Output the (x, y) coordinate of the center of the cell containing the given text.  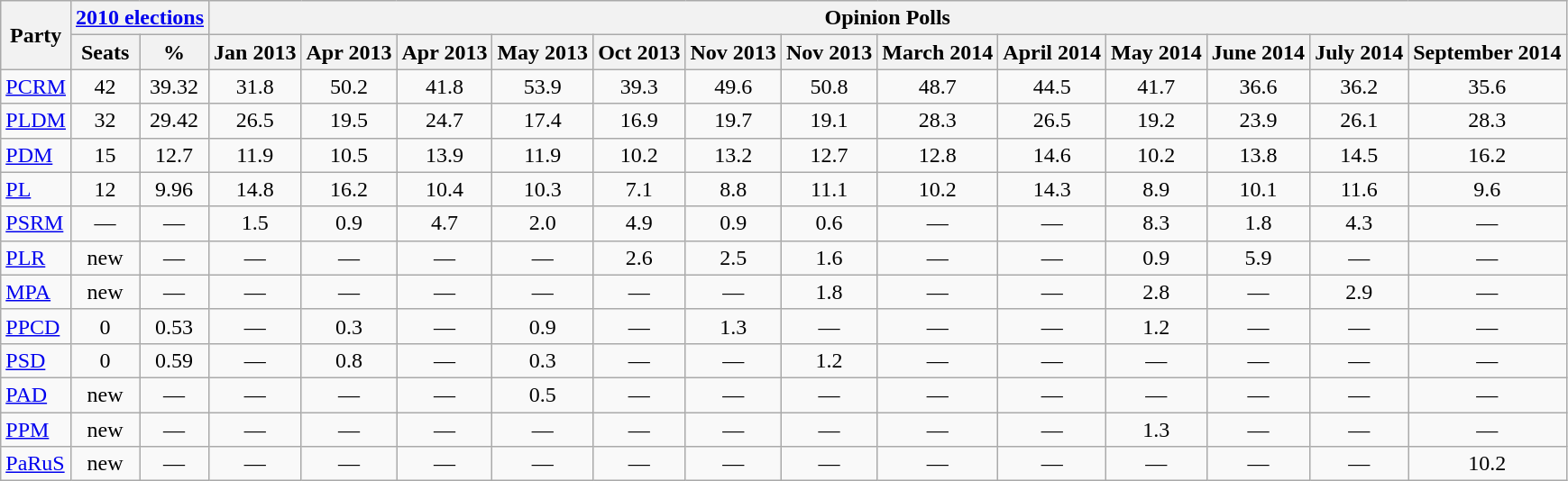
48.7 (938, 86)
32 (105, 121)
24.7 (445, 121)
19.7 (733, 121)
14.5 (1360, 155)
14.8 (255, 189)
10.3 (543, 189)
4.3 (1360, 223)
March 2014 (938, 52)
9.6 (1488, 189)
4.7 (445, 223)
14.6 (1052, 155)
44.5 (1052, 86)
July 2014 (1360, 52)
2.5 (733, 258)
36.6 (1258, 86)
PaRuS (36, 464)
September 2014 (1488, 52)
13.2 (733, 155)
36.2 (1360, 86)
PCRM (36, 86)
PPCD (36, 326)
17.4 (543, 121)
41.8 (445, 86)
PSD (36, 360)
19.1 (829, 121)
31.8 (255, 86)
10.4 (445, 189)
PDM (36, 155)
35.6 (1488, 86)
16.9 (639, 121)
May 2013 (543, 52)
13.8 (1258, 155)
39.3 (639, 86)
Party (36, 35)
23.9 (1258, 121)
PL (36, 189)
15 (105, 155)
12.8 (938, 155)
PAD (36, 395)
19.2 (1157, 121)
PLDM (36, 121)
9.96 (175, 189)
Jan 2013 (255, 52)
50.2 (349, 86)
13.9 (445, 155)
Opinion Polls (887, 18)
11.1 (829, 189)
53.9 (543, 86)
5.9 (1258, 258)
2.6 (639, 258)
26.1 (1360, 121)
42 (105, 86)
12 (105, 189)
4.9 (639, 223)
0.8 (349, 360)
49.6 (733, 86)
8.9 (1157, 189)
8.3 (1157, 223)
50.8 (829, 86)
% (175, 52)
1.5 (255, 223)
Seats (105, 52)
0.53 (175, 326)
PLR (36, 258)
June 2014 (1258, 52)
14.3 (1052, 189)
8.8 (733, 189)
2.9 (1360, 292)
PPM (36, 430)
29.42 (175, 121)
7.1 (639, 189)
2.0 (543, 223)
10.5 (349, 155)
2010 elections (141, 18)
39.32 (175, 86)
May 2014 (1157, 52)
April 2014 (1052, 52)
0.5 (543, 395)
PSRM (36, 223)
41.7 (1157, 86)
19.5 (349, 121)
1.6 (829, 258)
MPA (36, 292)
2.8 (1157, 292)
0.59 (175, 360)
11.6 (1360, 189)
0.6 (829, 223)
10.1 (1258, 189)
Oct 2013 (639, 52)
